From the cell containing the given text, extract its center point as [x, y] coordinate. 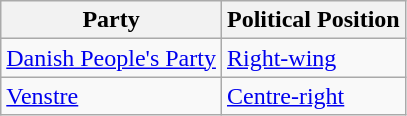
Venstre [112, 96]
Party [112, 20]
Danish People's Party [112, 58]
Political Position [313, 20]
Right-wing [313, 58]
Centre-right [313, 96]
